From the cell containing the given text, extract its center point as (X, Y) coordinate. 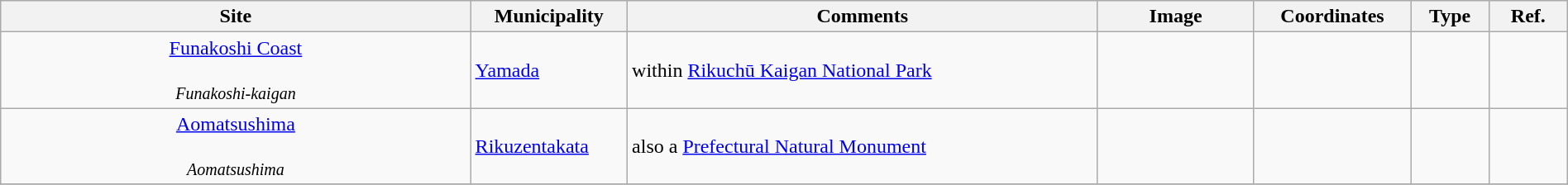
Type (1451, 17)
Ref. (1528, 17)
Coordinates (1331, 17)
Municipality (549, 17)
Comments (863, 17)
Funakoshi CoastFunakoshi-kaigan (236, 70)
Yamada (549, 70)
within Rikuchū Kaigan National Park (863, 70)
Site (236, 17)
Image (1176, 17)
Rikuzentakata (549, 146)
also a Prefectural Natural Monument (863, 146)
AomatsushimaAomatsushima (236, 146)
